From the cell containing the given text, extract its center point as (x, y) coordinate. 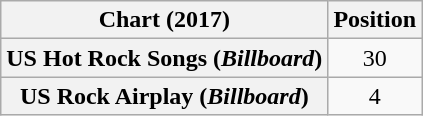
Chart (2017) (164, 20)
US Hot Rock Songs (Billboard) (164, 58)
4 (375, 96)
30 (375, 58)
US Rock Airplay (Billboard) (164, 96)
Position (375, 20)
